Capture the cell that displays the provided text and extract its (x, y) central coordinate. 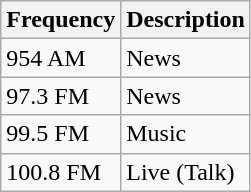
Frequency (61, 20)
Live (Talk) (186, 172)
99.5 FM (61, 134)
954 AM (61, 58)
100.8 FM (61, 172)
97.3 FM (61, 96)
Music (186, 134)
Description (186, 20)
